Extract the [x, y] coordinate from the center of the cell holding the provided text.  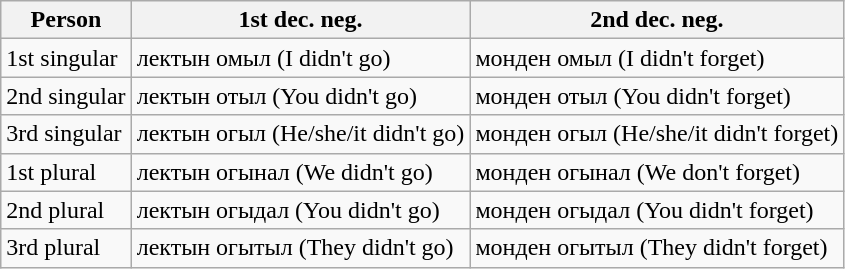
Person [66, 20]
лектын омыл (I didn't go) [300, 58]
1st plural [66, 172]
монден огыдал (You didn't forget) [657, 210]
3rd plural [66, 248]
монден огынал (We don't forget) [657, 172]
2nd dec. neg. [657, 20]
монден огытыл (They didn't forget) [657, 248]
лектын огыл (He/she/it didn't go) [300, 134]
монден отыл (You didn't forget) [657, 96]
3rd singular [66, 134]
лектын огынал (We didn't go) [300, 172]
1st singular [66, 58]
монден омыл (I didn't forget) [657, 58]
монден огыл (He/she/it didn't forget) [657, 134]
лектын отыл (You didn't go) [300, 96]
лектын огыдал (You didn't go) [300, 210]
1st dec. neg. [300, 20]
лектын огытыл (They didn't go) [300, 248]
2nd plural [66, 210]
2nd singular [66, 96]
